Return [x, y] of the center of cell containing provided text 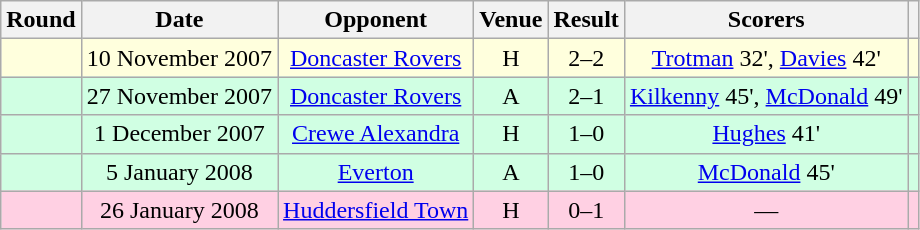
Scorers [766, 20]
2–2 [586, 58]
0–1 [586, 210]
10 November 2007 [179, 58]
Result [586, 20]
26 January 2008 [179, 210]
Opponent [376, 20]
Everton [376, 172]
Round [41, 20]
Trotman 32', Davies 42' [766, 58]
Date [179, 20]
Huddersfield Town [376, 210]
— [766, 210]
2–1 [586, 96]
McDonald 45' [766, 172]
Kilkenny 45', McDonald 49' [766, 96]
Crewe Alexandra [376, 134]
Hughes 41' [766, 134]
Venue [511, 20]
1 December 2007 [179, 134]
27 November 2007 [179, 96]
5 January 2008 [179, 172]
